Identify which cell holds the provided text, then report its [X, Y] central coordinate. 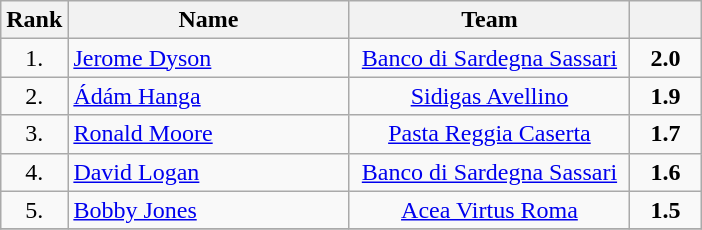
Acea Virtus Roma [490, 210]
2. [34, 96]
David Logan [208, 172]
1. [34, 58]
2.0 [666, 58]
Jerome Dyson [208, 58]
1.6 [666, 172]
Bobby Jones [208, 210]
4. [34, 172]
Pasta Reggia Caserta [490, 134]
5. [34, 210]
Rank [34, 20]
Ádám Hanga [208, 96]
3. [34, 134]
Ronald Moore [208, 134]
1.5 [666, 210]
1.7 [666, 134]
1.9 [666, 96]
Team [490, 20]
Name [208, 20]
Sidigas Avellino [490, 96]
